Detect which cell encompasses the target text, then output its (X, Y) center coordinate. 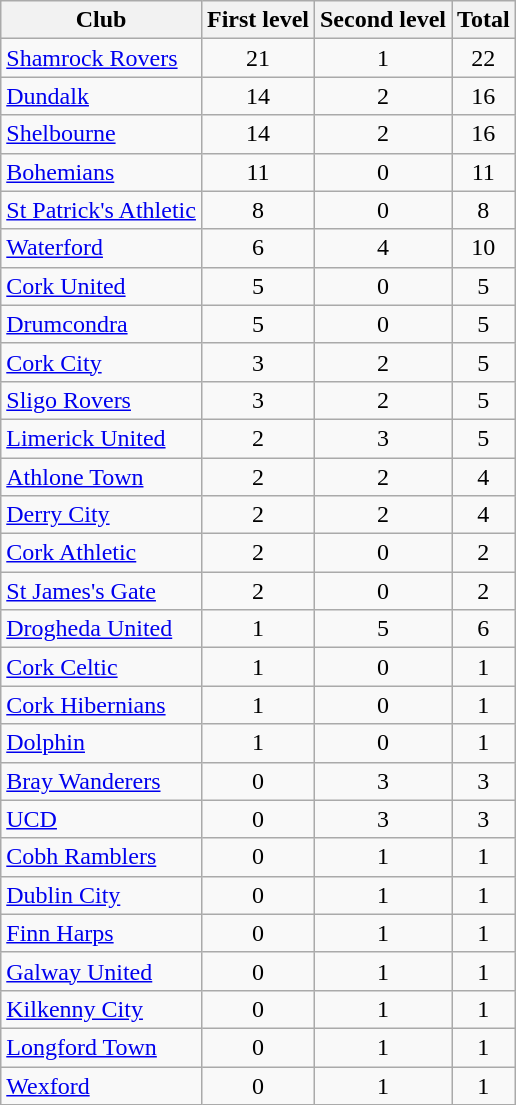
22 (484, 58)
Galway United (102, 971)
Waterford (102, 248)
Cork Hibernians (102, 705)
First level (258, 20)
Athlone Town (102, 477)
Finn Harps (102, 933)
Cork Celtic (102, 667)
UCD (102, 819)
Bray Wanderers (102, 781)
Sligo Rovers (102, 400)
Derry City (102, 515)
Bohemians (102, 172)
Total (484, 20)
St Patrick's Athletic (102, 210)
Second level (382, 20)
Cork Athletic (102, 553)
Dundalk (102, 96)
Drumcondra (102, 324)
Dolphin (102, 743)
Cobh Ramblers (102, 857)
Dublin City (102, 895)
Club (102, 20)
Wexford (102, 1085)
Cork United (102, 286)
10 (484, 248)
Limerick United (102, 438)
Drogheda United (102, 629)
21 (258, 58)
St James's Gate (102, 591)
Kilkenny City (102, 1009)
Longford Town (102, 1047)
Cork City (102, 362)
Shelbourne (102, 134)
Shamrock Rovers (102, 58)
